Return (X, Y) of the center of cell containing provided text 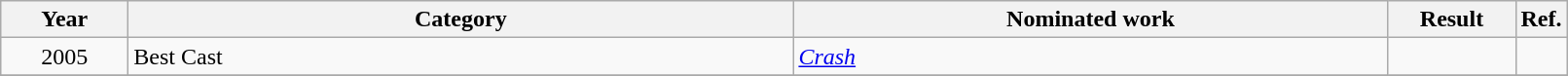
Result (1452, 19)
Crash (1090, 57)
Category (461, 19)
Year (64, 19)
Best Cast (461, 57)
Ref. (1542, 19)
2005 (64, 57)
Nominated work (1090, 19)
